Search for the cell housing the specified text and yield its [x, y] center coordinate. 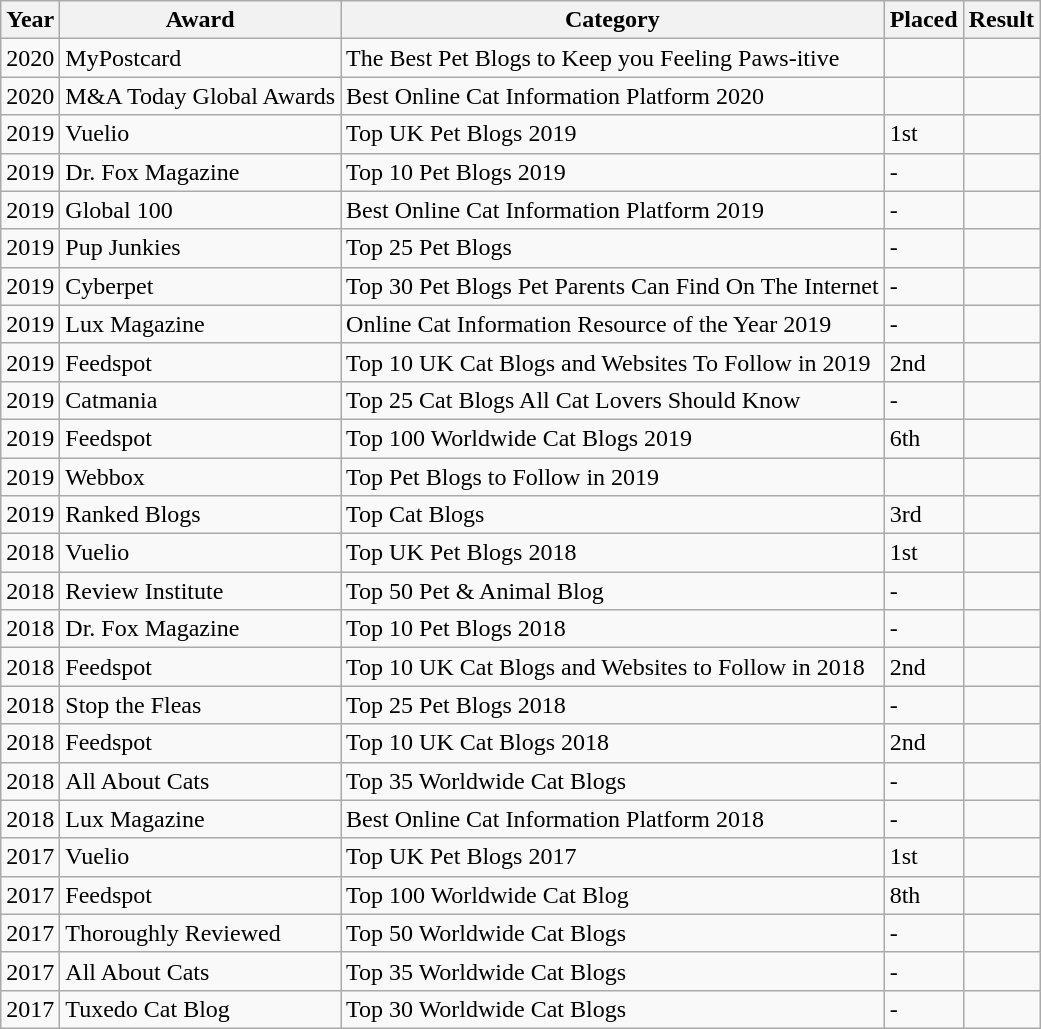
Top Cat Blogs [613, 515]
Top 100 Worldwide Cat Blogs 2019 [613, 438]
The Best Pet Blogs to Keep you Feeling Paws-itive [613, 58]
Top 25 Cat Blogs All Cat Lovers Should Know [613, 400]
Top 10 Pet Blogs 2019 [613, 172]
Pup Junkies [200, 248]
Placed [924, 20]
MyPostcard [200, 58]
8th [924, 895]
Global 100 [200, 210]
Year [30, 20]
Award [200, 20]
Top 100 Worldwide Cat Blog [613, 895]
6th [924, 438]
Best Online Cat Information Platform 2019 [613, 210]
Top 30 Worldwide Cat Blogs [613, 1009]
Top 25 Pet Blogs 2018 [613, 705]
Top 50 Pet & Animal Blog [613, 591]
3rd [924, 515]
Result [1001, 20]
Online Cat Information Resource of the Year 2019 [613, 324]
Category [613, 20]
Catmania [200, 400]
Best Online Cat Information Platform 2018 [613, 819]
Thoroughly Reviewed [200, 933]
Webbox [200, 477]
Best Online Cat Information Platform 2020 [613, 96]
Review Institute [200, 591]
Top UK Pet Blogs 2019 [613, 134]
Top 50 Worldwide Cat Blogs [613, 933]
Top 10 Pet Blogs 2018 [613, 629]
Top 25 Pet Blogs [613, 248]
Top 10 UK Cat Blogs and Websites to Follow in 2018 [613, 667]
Cyberpet [200, 286]
Top UK Pet Blogs 2017 [613, 857]
M&A Today Global Awards [200, 96]
Top 10 UK Cat Blogs 2018 [613, 743]
Top 30 Pet Blogs Pet Parents Can Find On The Internet [613, 286]
Stop the Fleas [200, 705]
Top Pet Blogs to Follow in 2019 [613, 477]
Ranked Blogs [200, 515]
Top UK Pet Blogs 2018 [613, 553]
Top 10 UK Cat Blogs and Websites To Follow in 2019 [613, 362]
Tuxedo Cat Blog [200, 1009]
